Output the [X, Y] coordinate of the center of the cell containing the given text.  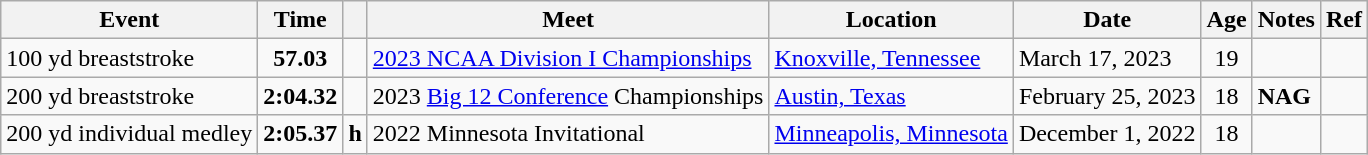
19 [1226, 58]
200 yd individual medley [130, 134]
NAG [1286, 96]
57.03 [300, 58]
Notes [1286, 20]
2023 NCAA Division I Championships [568, 58]
Austin, Texas [891, 96]
200 yd breaststroke [130, 96]
2:05.37 [300, 134]
2022 Minnesota Invitational [568, 134]
h [355, 134]
Ref [1344, 20]
Meet [568, 20]
March 17, 2023 [1107, 58]
Minneapolis, Minnesota [891, 134]
Time [300, 20]
Knoxville, Tennessee [891, 58]
Date [1107, 20]
Event [130, 20]
100 yd breaststroke [130, 58]
2:04.32 [300, 96]
Age [1226, 20]
December 1, 2022 [1107, 134]
2023 Big 12 Conference Championships [568, 96]
Location [891, 20]
February 25, 2023 [1107, 96]
